Return (x, y) of the center of cell containing provided text 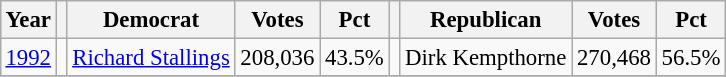
Dirk Kempthorne (486, 57)
1992 (28, 57)
Year (28, 20)
43.5% (354, 57)
Republican (486, 20)
270,468 (614, 57)
Democrat (151, 20)
Richard Stallings (151, 57)
208,036 (278, 57)
56.5% (690, 57)
